Return the (X, Y) coordinate for the center point of the cell that contains the specified text.  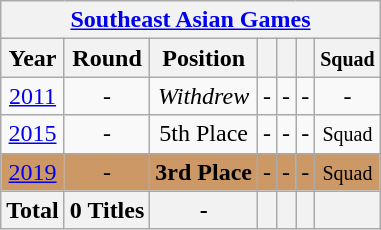
0 Titles (107, 210)
Year (33, 58)
2019 (33, 172)
Total (33, 210)
2015 (33, 134)
Position (204, 58)
5th Place (204, 134)
2011 (33, 96)
Withdrew (204, 96)
Round (107, 58)
3rd Place (204, 172)
Southeast Asian Games (190, 20)
